Pinpoint the cell where the given text exists, returning its (x, y) midpoint coordinate. 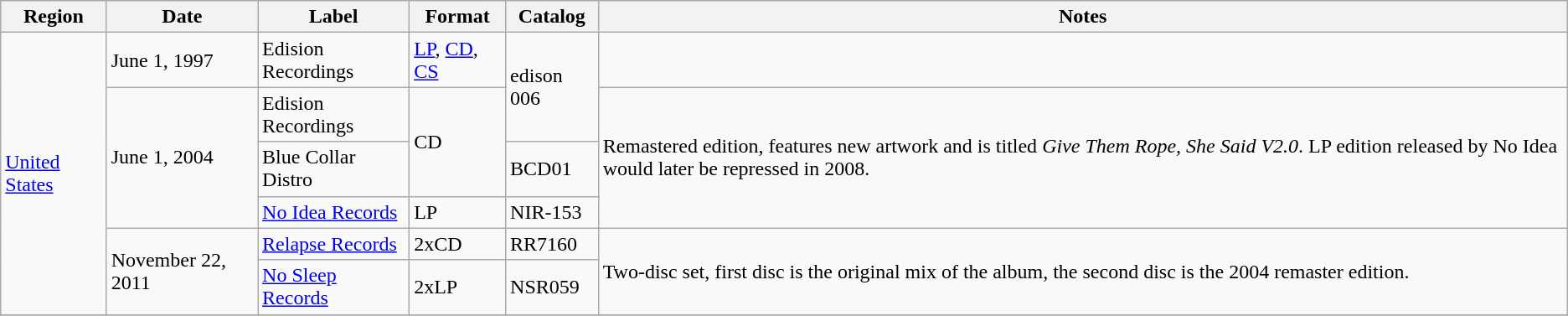
2xCD (457, 244)
RR7160 (553, 244)
No Sleep Records (333, 287)
Catalog (553, 17)
November 22, 2011 (182, 272)
CD (457, 142)
Blue Collar Distro (333, 169)
Label (333, 17)
Region (54, 17)
No Idea Records (333, 212)
Notes (1082, 17)
Two-disc set, first disc is the original mix of the album, the second disc is the 2004 remaster edition. (1082, 272)
United States (54, 174)
NIR-153 (553, 212)
June 1, 2004 (182, 158)
NSR059 (553, 287)
BCD01 (553, 169)
LP (457, 212)
2xLP (457, 287)
Format (457, 17)
edison 006 (553, 87)
Relapse Records (333, 244)
LP, CD, CS (457, 60)
June 1, 1997 (182, 60)
Date (182, 17)
